Return [X, Y] of the center of cell containing provided text 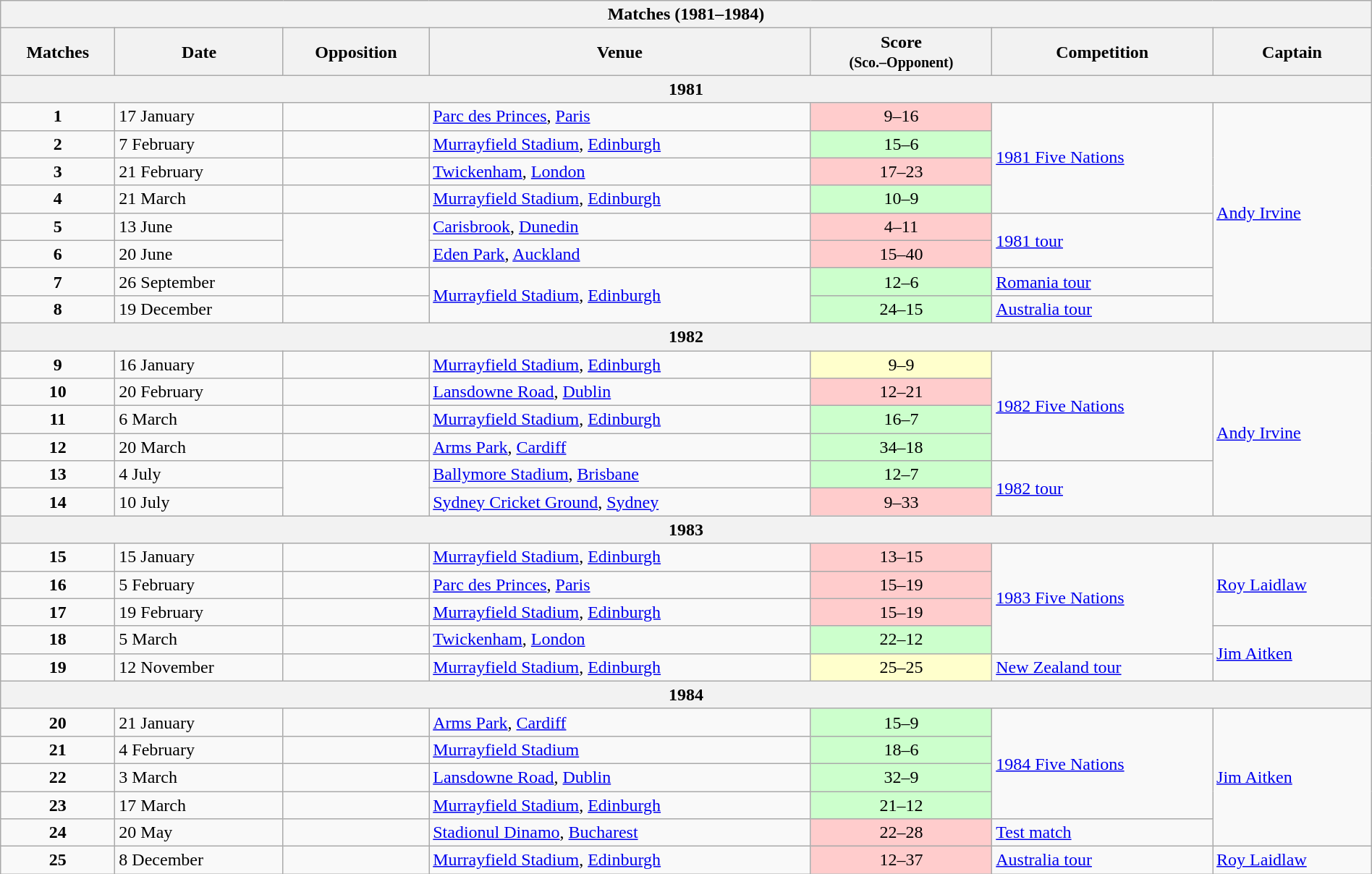
15 January [199, 557]
12–37 [902, 860]
1981 tour [1103, 240]
22 [58, 777]
12–6 [902, 281]
20 June [199, 254]
7 February [199, 144]
1984 [686, 695]
4–11 [902, 226]
21 January [199, 722]
24 [58, 833]
10 [58, 392]
14 [58, 502]
3 [58, 171]
15–9 [902, 722]
16 [58, 585]
12 [58, 447]
13 June [199, 226]
1984 Five Nations [1103, 763]
Venue [619, 52]
Matches [58, 52]
24–15 [902, 309]
Stadionul Dinamo, Bucharest [619, 833]
Test match [1103, 833]
1982 tour [1103, 488]
Ballymore Stadium, Brisbane [619, 475]
13–15 [902, 557]
4 July [199, 475]
1981 [686, 89]
Score(Sco.–Opponent) [902, 52]
20 May [199, 833]
Sydney Cricket Ground, Sydney [619, 502]
Eden Park, Auckland [619, 254]
19 [58, 667]
11 [58, 420]
10–9 [902, 199]
22–12 [902, 640]
3 March [199, 777]
2 [58, 144]
9–16 [902, 116]
Captain [1292, 52]
15 [58, 557]
20 March [199, 447]
Competition [1103, 52]
Carisbrook, Dunedin [619, 226]
7 [58, 281]
9 [58, 364]
12 November [199, 667]
8 December [199, 860]
16–7 [902, 420]
1 [58, 116]
4 February [199, 750]
15–6 [902, 144]
8 [58, 309]
1983 [686, 530]
21 [58, 750]
6 [58, 254]
4 [58, 199]
23 [58, 805]
13 [58, 475]
Matches (1981–1984) [686, 14]
18–6 [902, 750]
17–23 [902, 171]
17 January [199, 116]
1983 Five Nations [1103, 598]
Murrayfield Stadium [619, 750]
18 [58, 640]
25–25 [902, 667]
5 [58, 226]
6 March [199, 420]
32–9 [902, 777]
Date [199, 52]
12–7 [902, 475]
5 February [199, 585]
21 March [199, 199]
17 [58, 612]
Opposition [356, 52]
16 January [199, 364]
12–21 [902, 392]
26 September [199, 281]
9–9 [902, 364]
17 March [199, 805]
19 December [199, 309]
19 February [199, 612]
10 July [199, 502]
21–12 [902, 805]
34–18 [902, 447]
1981 Five Nations [1103, 158]
20 February [199, 392]
1982 Five Nations [1103, 405]
5 March [199, 640]
9–33 [902, 502]
25 [58, 860]
22–28 [902, 833]
20 [58, 722]
1982 [686, 336]
15–40 [902, 254]
21 February [199, 171]
New Zealand tour [1103, 667]
Romania tour [1103, 281]
